Pinpoint the cell where the given text exists, returning its (x, y) midpoint coordinate. 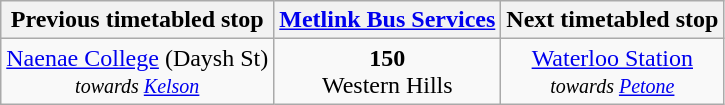
Previous timetabled stop (138, 20)
Metlink Bus Services (388, 20)
150Western Hills (388, 72)
Next timetabled stop (612, 20)
Waterloo Stationtowards Petone (612, 72)
Naenae College (Daysh St)towards Kelson (138, 72)
